Extract the [x, y] coordinate from the center of the cell holding the provided text.  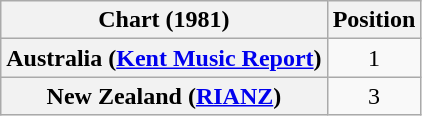
New Zealand (RIANZ) [164, 96]
Australia (Kent Music Report) [164, 58]
Chart (1981) [164, 20]
Position [374, 20]
1 [374, 58]
3 [374, 96]
